Provide the [X, Y] coordinate of the cell's center where the given text is located.  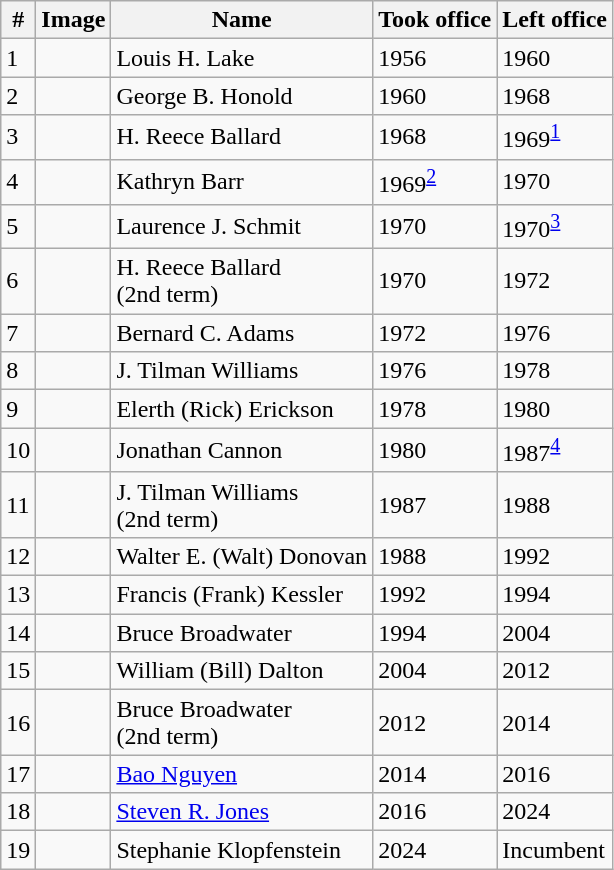
4 [18, 182]
H. Reece Ballard (2nd term) [242, 282]
19703 [555, 226]
11 [18, 504]
14 [18, 633]
Walter E. (Walt) Donovan [242, 556]
William (Bill) Dalton [242, 671]
Kathryn Barr [242, 182]
Left office [555, 20]
16 [18, 722]
J. Tilman Williams (2nd term) [242, 504]
15 [18, 671]
Bao Nguyen [242, 774]
Name [242, 20]
8 [18, 371]
17 [18, 774]
Laurence J. Schmit [242, 226]
Francis (Frank) Kessler [242, 595]
18 [18, 812]
19691 [555, 138]
# [18, 20]
13 [18, 595]
19692 [435, 182]
2 [18, 96]
9 [18, 409]
19 [18, 850]
1956 [435, 58]
Bernard C. Adams [242, 333]
Steven R. Jones [242, 812]
Image [74, 20]
12 [18, 556]
H. Reece Ballard [242, 138]
3 [18, 138]
Incumbent [555, 850]
Bruce Broadwater (2nd term) [242, 722]
Louis H. Lake [242, 58]
Elerth (Rick) Erickson [242, 409]
Stephanie Klopfenstein [242, 850]
Bruce Broadwater [242, 633]
1987 [435, 504]
Took office [435, 20]
10 [18, 450]
5 [18, 226]
6 [18, 282]
J. Tilman Williams [242, 371]
19874 [555, 450]
George B. Honold [242, 96]
Jonathan Cannon [242, 450]
1 [18, 58]
7 [18, 333]
